Return the (x, y) coordinate for the center point of the cell that contains the specified text.  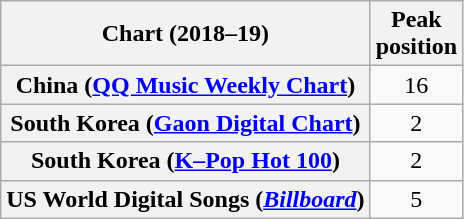
5 (416, 199)
South Korea (K–Pop Hot 100) (186, 161)
China (QQ Music Weekly Chart) (186, 85)
US World Digital Songs (Billboard) (186, 199)
Chart (2018–19) (186, 34)
Peak position (416, 34)
16 (416, 85)
South Korea (Gaon Digital Chart) (186, 123)
